Pinpoint the cell where the given text exists, returning its (X, Y) midpoint coordinate. 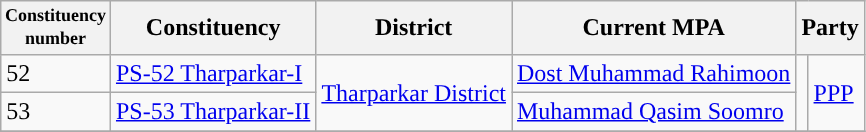
Muhammad Qasim Soomro (654, 111)
District (414, 28)
53 (56, 111)
Party (830, 28)
PS-52 Tharparkar-I (212, 73)
Current MPA (654, 28)
Constituency (212, 28)
52 (56, 73)
Constituency number (56, 28)
Tharparkar District (414, 92)
PS-53 Tharparkar-II (212, 111)
Dost Muhammad Rahimoon (654, 73)
PPP (836, 92)
